Search for the cell housing the specified text and yield its (x, y) center coordinate. 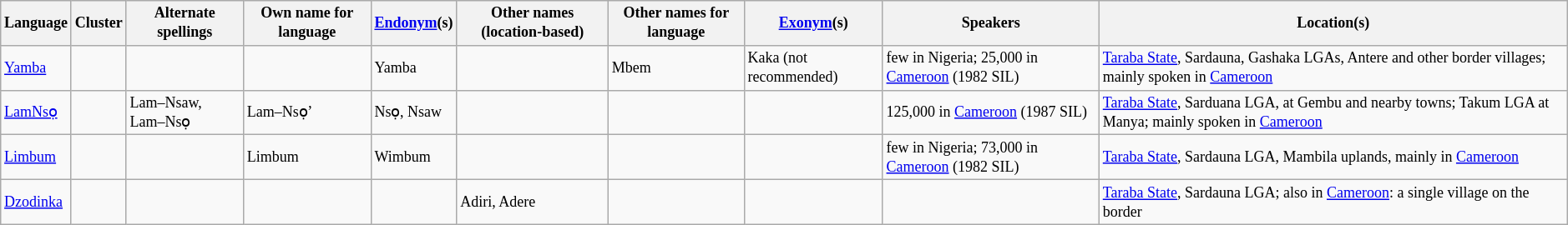
Lam–Nsaw, Lam–Nsọ (185, 112)
Dzodinka (37, 202)
Taraba State, Sarduana LGA, at Gembu and nearby towns; Takum LGA at Manya; mainly spoken in Cameroon (1333, 112)
Kaka (not recommended) (813, 67)
Taraba State, Sardauna LGA; also in Cameroon: a single village on the border (1333, 202)
Taraba State, Sardauna, Gashaka LGAs, Antere and other border villages; mainly spoken in Cameroon (1333, 67)
125,000 in Cameroon (1987 SIL) (990, 112)
Nsọ, Nsaw (414, 112)
Cluster (99, 23)
Wimbum (414, 157)
Mbem (676, 67)
Taraba State, Sardauna LGA, Mambila uplands, mainly in Cameroon (1333, 157)
Endonym(s) (414, 23)
Speakers (990, 23)
Location(s) (1333, 23)
Other names (location-based) (533, 23)
few in Nigeria; 25,000 in Cameroon (1982 SIL) (990, 67)
Other names for language (676, 23)
LamNsọ (37, 112)
Lam–Nsọ’ (307, 112)
Exonym(s) (813, 23)
Language (37, 23)
Own name for language (307, 23)
few in Nigeria; 73,000 in Cameroon (1982 SIL) (990, 157)
Adiri, Adere (533, 202)
Alternate spellings (185, 23)
